Scan for the cell matching the given text and deliver its [x, y] coordinate at center. 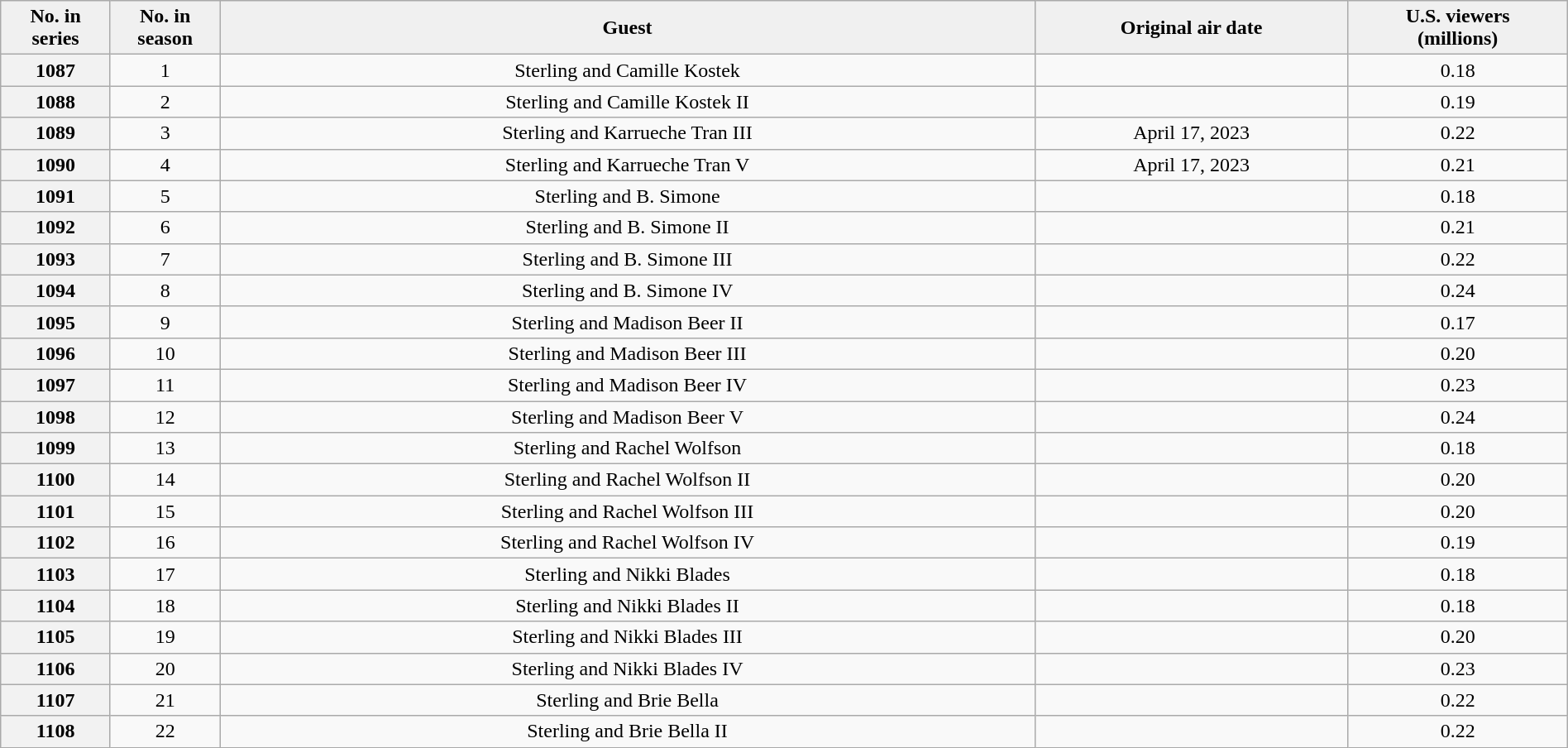
1103 [56, 574]
Sterling and Brie Bella [627, 700]
1102 [56, 543]
No. inseason [165, 28]
2 [165, 102]
3 [165, 133]
Guest [627, 28]
Sterling and Rachel Wolfson III [627, 511]
Sterling and Nikki Blades [627, 574]
1100 [56, 480]
Sterling and Rachel Wolfson IV [627, 543]
Sterling and Nikki Blades IV [627, 669]
1105 [56, 637]
1092 [56, 228]
Sterling and Nikki Blades II [627, 606]
1096 [56, 353]
9 [165, 322]
Sterling and Brie Bella II [627, 731]
1089 [56, 133]
Sterling and Madison Beer IV [627, 385]
Sterling and B. Simone III [627, 259]
Sterling and B. Simone IV [627, 290]
4 [165, 165]
1108 [56, 731]
6 [165, 228]
1093 [56, 259]
18 [165, 606]
1091 [56, 196]
1094 [56, 290]
21 [165, 700]
1107 [56, 700]
1 [165, 70]
1098 [56, 416]
1106 [56, 669]
Sterling and Madison Beer III [627, 353]
14 [165, 480]
1095 [56, 322]
5 [165, 196]
Sterling and Madison Beer V [627, 416]
No. inseries [56, 28]
Sterling and Nikki Blades III [627, 637]
17 [165, 574]
Sterling and Rachel Wolfson II [627, 480]
U.S. viewers(millions) [1457, 28]
Sterling and Camille Kostek II [627, 102]
12 [165, 416]
19 [165, 637]
Sterling and Rachel Wolfson [627, 448]
Sterling and Karrueche Tran V [627, 165]
1104 [56, 606]
Original air date [1191, 28]
1101 [56, 511]
10 [165, 353]
20 [165, 669]
Sterling and B. Simone II [627, 228]
0.17 [1457, 322]
1099 [56, 448]
11 [165, 385]
1090 [56, 165]
22 [165, 731]
Sterling and Madison Beer II [627, 322]
Sterling and B. Simone [627, 196]
13 [165, 448]
16 [165, 543]
Sterling and Camille Kostek [627, 70]
1097 [56, 385]
1088 [56, 102]
15 [165, 511]
Sterling and Karrueche Tran III [627, 133]
1087 [56, 70]
8 [165, 290]
7 [165, 259]
